Pinpoint the cell where the given text exists, returning its [X, Y] midpoint coordinate. 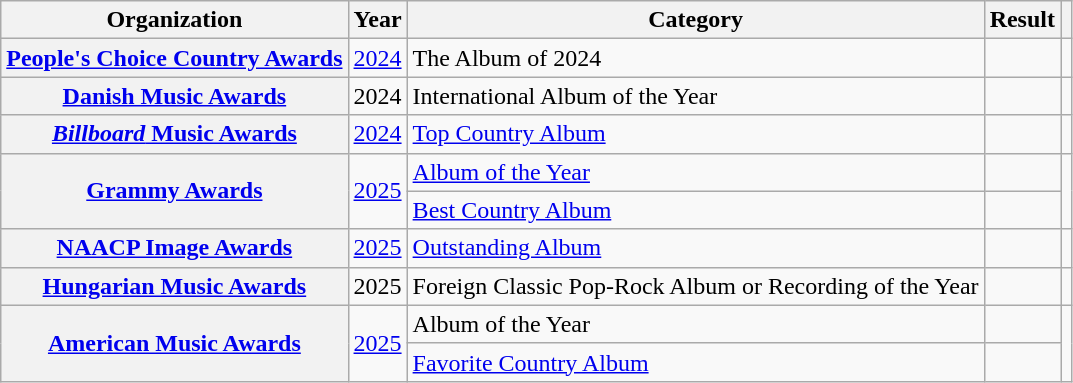
Danish Music Awards [174, 96]
Top Country Album [696, 134]
American Music Awards [174, 343]
NAACP Image Awards [174, 248]
Best Country Album [696, 210]
Favorite Country Album [696, 362]
Category [696, 20]
Hungarian Music Awards [174, 286]
Result [1022, 20]
Billboard Music Awards [174, 134]
Organization [174, 20]
The Album of 2024 [696, 58]
Foreign Classic Pop-Rock Album or Recording of the Year [696, 286]
Grammy Awards [174, 191]
Year [378, 20]
International Album of the Year [696, 96]
Outstanding Album [696, 248]
People's Choice Country Awards [174, 58]
